Return (X, Y) of the center of cell containing provided text 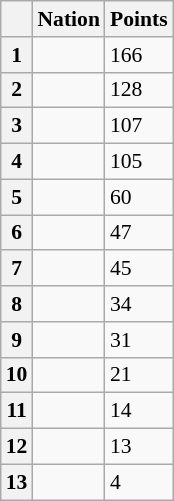
14 (139, 411)
107 (139, 126)
166 (139, 55)
12 (17, 447)
6 (17, 233)
7 (17, 269)
34 (139, 304)
60 (139, 197)
105 (139, 162)
5 (17, 197)
Points (139, 19)
128 (139, 90)
9 (17, 340)
1 (17, 55)
3 (17, 126)
Nation (68, 19)
45 (139, 269)
21 (139, 375)
10 (17, 375)
31 (139, 340)
47 (139, 233)
2 (17, 90)
8 (17, 304)
11 (17, 411)
